Provide the (X, Y) coordinate of the cell's center where the given text is located.  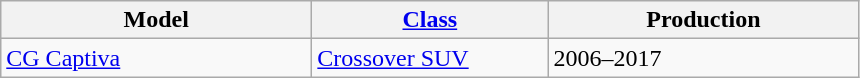
2006–2017 (704, 58)
Production (704, 20)
CG Captiva (156, 58)
Class (430, 20)
Model (156, 20)
Crossover SUV (430, 58)
